Return the [x, y] coordinate for the center point of the cell that contains the specified text.  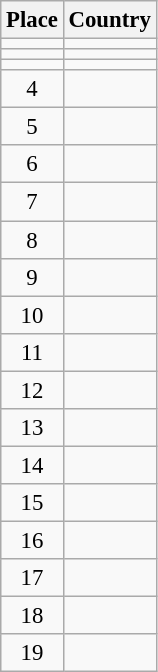
7 [32, 202]
Country [110, 20]
15 [32, 503]
8 [32, 240]
16 [32, 540]
14 [32, 465]
5 [32, 127]
10 [32, 315]
17 [32, 578]
18 [32, 616]
9 [32, 277]
19 [32, 653]
13 [32, 428]
4 [32, 89]
6 [32, 165]
11 [32, 352]
12 [32, 390]
Place [32, 20]
